Extract the [x, y] coordinate from the center of the cell holding the provided text.  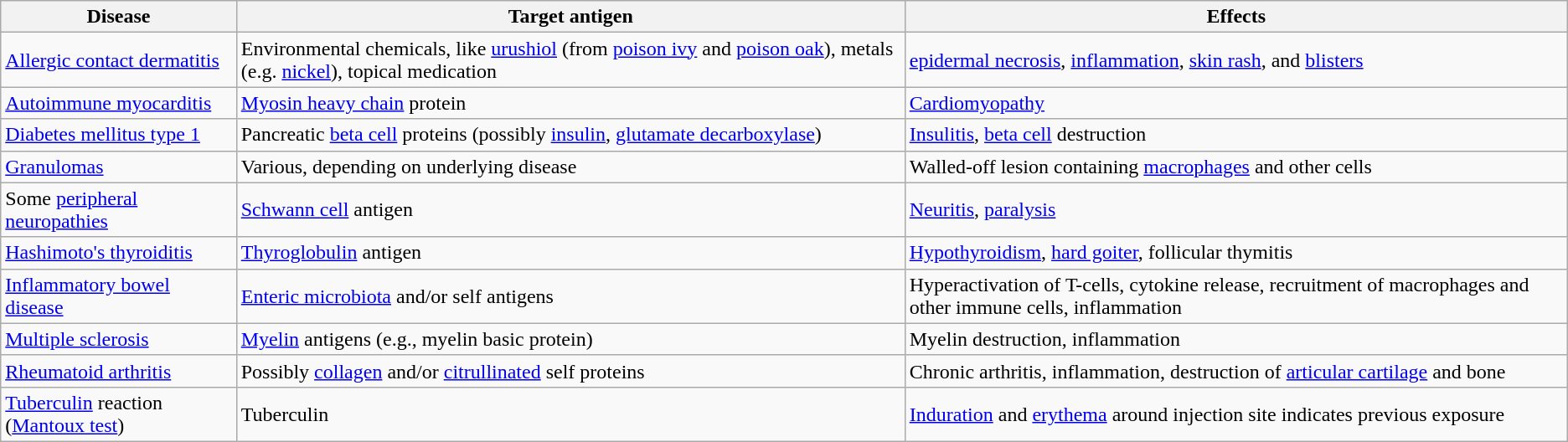
Inflammatory bowel disease [119, 296]
Cardiomyopathy [1236, 103]
Thyroglobulin antigen [570, 253]
Autoimmune myocarditis [119, 103]
Chronic arthritis, inflammation, destruction of articular cartilage and bone [1236, 371]
Hashimoto's thyroiditis [119, 253]
epidermal necrosis, inflammation, skin rash, and blisters [1236, 60]
Enteric microbiota and/or self antigens [570, 296]
Various, depending on underlying disease [570, 167]
Tuberculin reaction (Mantoux test) [119, 414]
Pancreatic beta cell proteins (possibly insulin, glutamate decarboxylase) [570, 135]
Hyperactivation of T-cells, cytokine release, recruitment of macrophages and other immune cells, inflammation [1236, 296]
Neuritis, paralysis [1236, 209]
Granulomas [119, 167]
Hypothyroidism, hard goiter, follicular thymitis [1236, 253]
Environmental chemicals, like urushiol (from poison ivy and poison oak), metals (e.g. nickel), topical medication [570, 60]
Rheumatoid arthritis [119, 371]
Myelin antigens (e.g., myelin basic protein) [570, 339]
Tuberculin [570, 414]
Myosin heavy chain protein [570, 103]
Possibly collagen and/or citrullinated self proteins [570, 371]
Disease [119, 17]
Induration and erythema around injection site indicates previous exposure [1236, 414]
Allergic contact dermatitis [119, 60]
Effects [1236, 17]
Target antigen [570, 17]
Multiple sclerosis [119, 339]
Myelin destruction, inflammation [1236, 339]
Diabetes mellitus type 1 [119, 135]
Walled-off lesion containing macrophages and other cells [1236, 167]
Schwann cell antigen [570, 209]
Insulitis, beta cell destruction [1236, 135]
Some peripheral neuropathies [119, 209]
